Provide the (X, Y) coordinate of the cell's center where the given text is located.  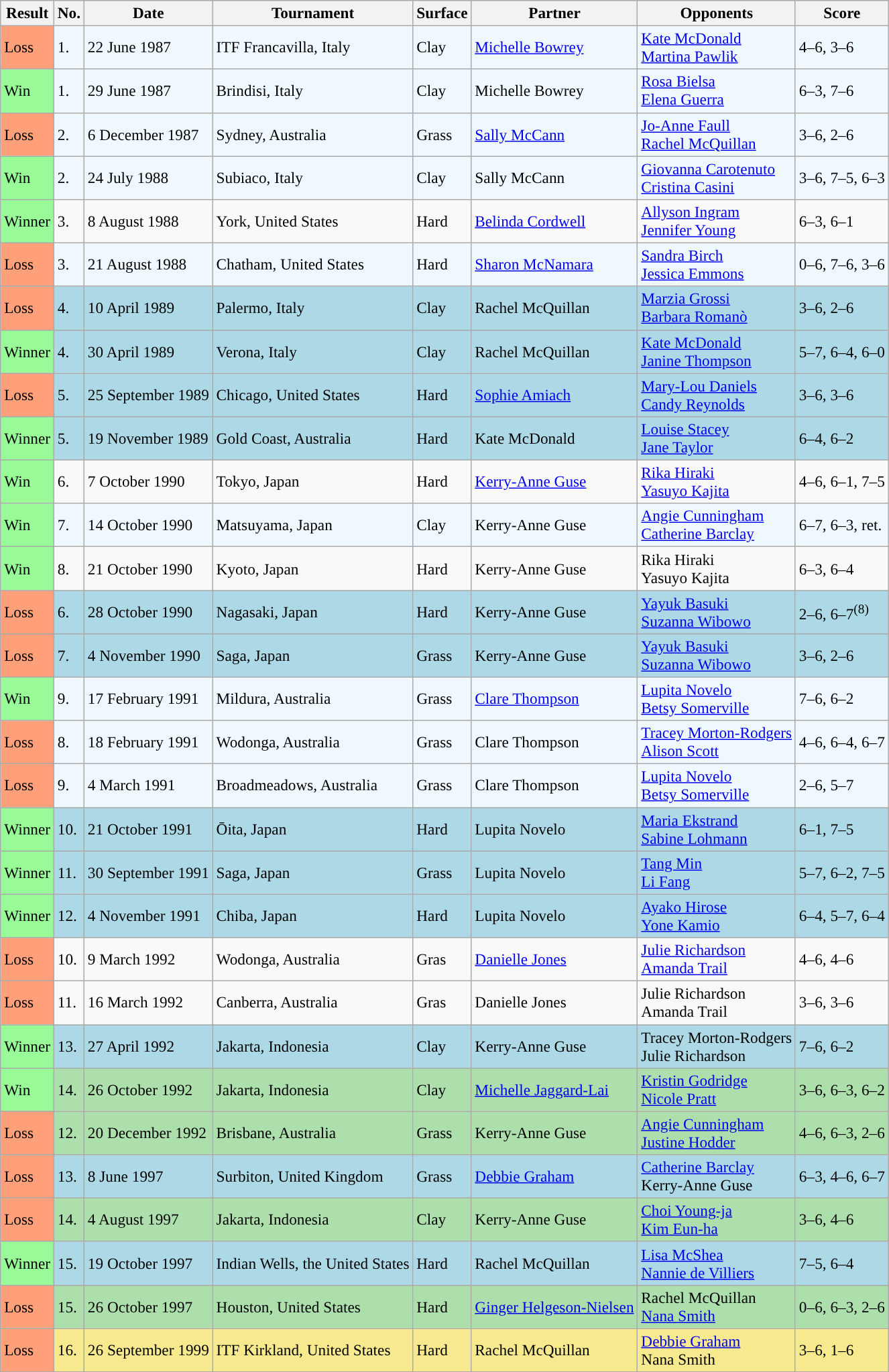
26 October 1997 (148, 1307)
Brisbane, Australia (312, 1133)
25 September 1989 (148, 394)
Maria Ekstrand Sabine Lohmann (717, 828)
Tracey Morton-Rodgers Alison Scott (717, 743)
Allyson Ingram Jennifer Young (717, 221)
3–6, 4–6 (842, 1220)
Tokyo, Japan (312, 481)
10 April 1989 (148, 308)
29 June 1987 (148, 91)
8 June 1997 (148, 1176)
21 October 1991 (148, 828)
York, United States (312, 221)
2–6, 6–7(8) (842, 611)
Broadmeadows, Australia (312, 786)
Subiaco, Italy (312, 177)
Brindisi, Italy (312, 91)
ITF Kirkland, United States (312, 1350)
18 February 1991 (148, 743)
5–7, 6–2, 7–5 (842, 873)
Kyoto, Japan (312, 568)
Date (148, 13)
16 March 1992 (148, 1003)
Sophie Amiach (554, 394)
Tang Min Li Fang (717, 873)
2–6, 5–7 (842, 786)
4–6, 6–1, 7–5 (842, 481)
Mary-Lou Daniels Candy Reynolds (717, 394)
Surbiton, United Kingdom (312, 1176)
6–3, 6–4 (842, 568)
Kate McDonald (554, 438)
5–7, 6–4, 6–0 (842, 351)
Canberra, Australia (312, 1003)
Angie Cunningham Justine Hodder (717, 1133)
3–6, 6–3, 6–2 (842, 1090)
Gold Coast, Australia (312, 438)
6–7, 6–3, ret. (842, 525)
24 July 1988 (148, 177)
Marzia Grossi Barbara Romanò (717, 308)
6–1, 7–5 (842, 828)
4–6, 6–3, 2–6 (842, 1133)
30 September 1991 (148, 873)
Rachel McQuillan Nana Smith (717, 1307)
Houston, United States (312, 1307)
Kate McDonald Martina Pawlik (717, 47)
Kristin Godridge Nicole Pratt (717, 1090)
20 December 1992 (148, 1133)
Tracey Morton-Rodgers Julie Richardson (717, 1046)
Lisa McShea Nannie de Villiers (717, 1263)
30 April 1989 (148, 351)
6–4, 5–7, 6–4 (842, 916)
Rosa Bielsa Elena Guerra (717, 91)
Debbie Graham (554, 1176)
6–4, 6–2 (842, 438)
17 February 1991 (148, 698)
4–6, 4–6 (842, 958)
Choi Young-ja Kim Eun-ha (717, 1220)
No. (68, 13)
Chicago, United States (312, 394)
4–6, 6–4, 6–7 (842, 743)
26 September 1999 (148, 1350)
ITF Francavilla, Italy (312, 47)
Jo-Anne Faull Rachel McQuillan (717, 134)
3–6, 1–6 (842, 1350)
Result (27, 13)
Opponents (717, 13)
19 November 1989 (148, 438)
Sandra Birch Jessica Emmons (717, 264)
Angie Cunningham Catherine Barclay (717, 525)
6–3, 6–1 (842, 221)
4–6, 3–6 (842, 47)
Louise Stacey Jane Taylor (717, 438)
28 October 1990 (148, 611)
Matsuyama, Japan (312, 525)
4 November 1991 (148, 916)
16. (68, 1350)
Sydney, Australia (312, 134)
0–6, 7–6, 3–6 (842, 264)
Nagasaki, Japan (312, 611)
Chiba, Japan (312, 916)
Partner (554, 13)
14 October 1990 (148, 525)
21 October 1990 (148, 568)
0–6, 6–3, 2–6 (842, 1307)
Michelle Jaggard-Lai (554, 1090)
6 December 1987 (148, 134)
Kate McDonald Janine Thompson (717, 351)
Sharon McNamara (554, 264)
21 August 1988 (148, 264)
4 August 1997 (148, 1220)
Ayako Hirose Yone Kamio (717, 916)
8 August 1988 (148, 221)
27 April 1992 (148, 1046)
7–5, 6–4 (842, 1263)
Chatham, United States (312, 264)
4 March 1991 (148, 786)
Belinda Cordwell (554, 221)
6–3, 4–6, 6–7 (842, 1176)
Surface (442, 13)
Ōita, Japan (312, 828)
3–6, 7–5, 6–3 (842, 177)
Giovanna Carotenuto Cristina Casini (717, 177)
Ginger Helgeson-Nielsen (554, 1307)
Score (842, 13)
Palermo, Italy (312, 308)
Catherine Barclay Kerry-Anne Guse (717, 1176)
9 March 1992 (148, 958)
22 June 1987 (148, 47)
26 October 1992 (148, 1090)
6–3, 7–6 (842, 91)
Debbie Graham Nana Smith (717, 1350)
4 November 1990 (148, 656)
Tournament (312, 13)
7 October 1990 (148, 481)
Mildura, Australia (312, 698)
Indian Wells, the United States (312, 1263)
Verona, Italy (312, 351)
19 October 1997 (148, 1263)
